Extract the (x, y) coordinate from the center of the cell holding the provided text.  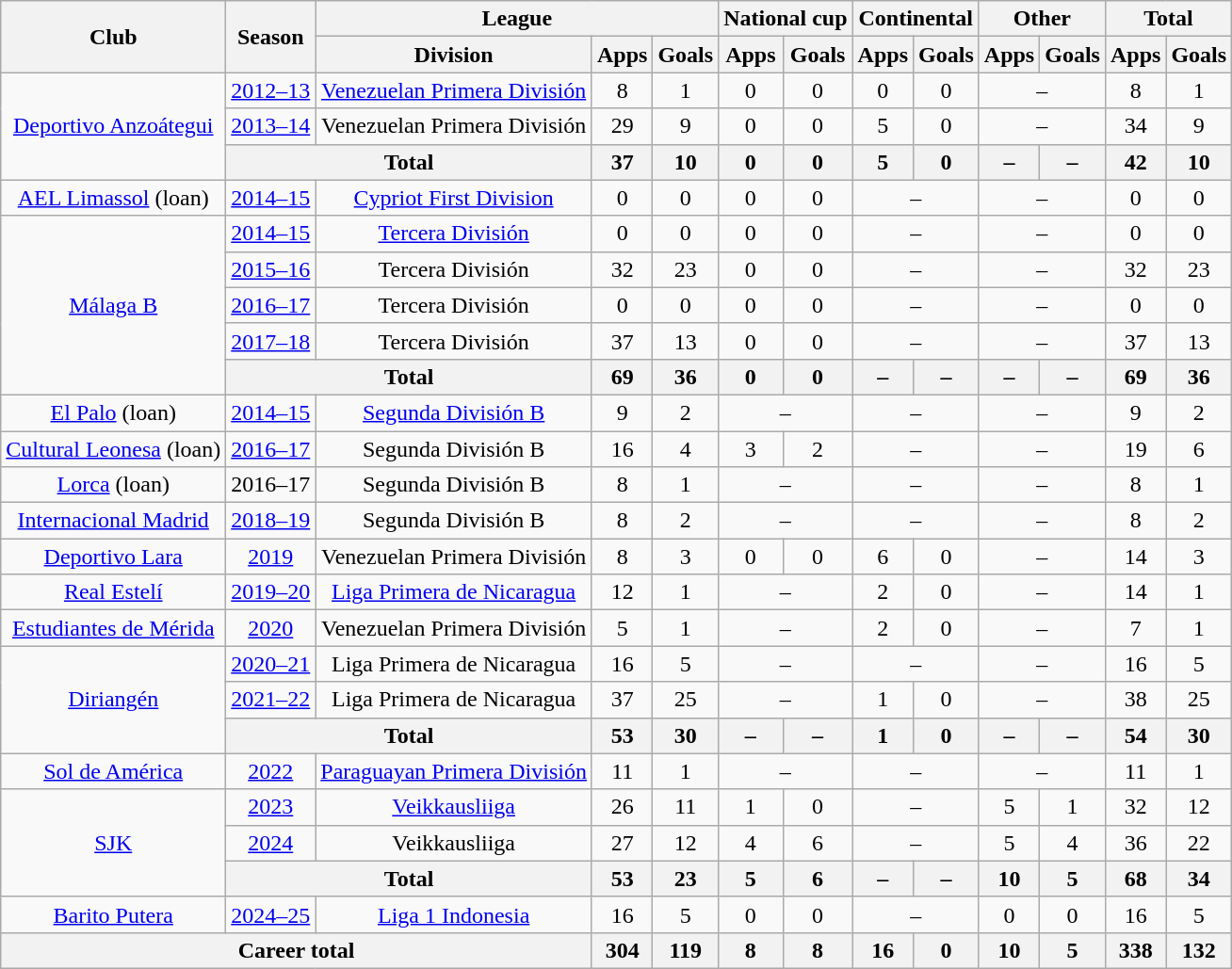
Career total (297, 950)
Deportivo Anzoátegui (113, 126)
Cultural Leonesa (loan) (113, 449)
Other (1042, 19)
Sol de América (113, 771)
Deportivo Lara (113, 557)
22 (1199, 843)
Barito Putera (113, 914)
2022 (271, 771)
2020 (271, 628)
304 (622, 950)
27 (622, 843)
Club (113, 37)
2013–14 (271, 126)
54 (1135, 735)
68 (1135, 879)
National cup (786, 19)
Lorca (loan) (113, 485)
2021–22 (271, 700)
132 (1199, 950)
7 (1135, 628)
Continental (916, 19)
Diriangén (113, 700)
19 (1135, 449)
Málaga B (113, 305)
38 (1135, 700)
2015–16 (271, 269)
119 (686, 950)
2024–25 (271, 914)
Division (454, 55)
2023 (271, 807)
SJK (113, 843)
Internacional Madrid (113, 521)
Season (271, 37)
42 (1135, 162)
2019 (271, 557)
338 (1135, 950)
2012–13 (271, 90)
2018–19 (271, 521)
2020–21 (271, 664)
2017–18 (271, 341)
2019–20 (271, 592)
Estudiantes de Mérida (113, 628)
Cypriot First Division (454, 198)
Paraguayan Primera División (454, 771)
26 (622, 807)
29 (622, 126)
El Palo (loan) (113, 412)
AEL Limassol (loan) (113, 198)
League (517, 19)
2024 (271, 843)
Real Estelí (113, 592)
Liga 1 Indonesia (454, 914)
